Provide the (X, Y) coordinate of the cell's center where the given text is located.  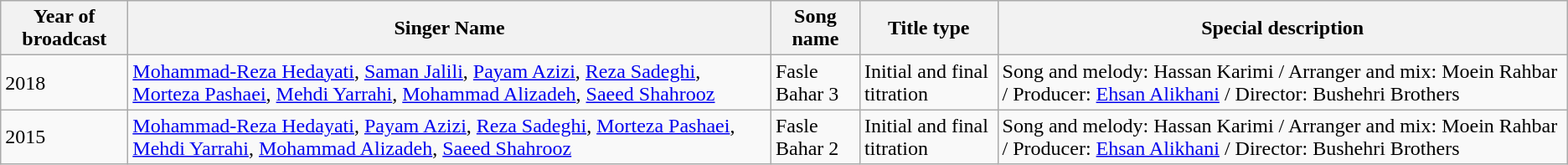
Year of broadcast (64, 28)
Fasle Bahar 3 (815, 82)
2018 (64, 82)
Singer Name (450, 28)
Mohammad-Reza Hedayati, Saman Jalili, Payam Azizi, Reza Sadeghi, Morteza Pashaei, Mehdi Yarrahi, Mohammad Alizadeh, Saeed Shahrooz (450, 82)
2015 (64, 137)
Song name (815, 28)
Mohammad-Reza Hedayati, Payam Azizi, Reza Sadeghi, Morteza Pashaei, Mehdi Yarrahi, Mohammad Alizadeh, Saeed Shahrooz (450, 137)
Special description (1282, 28)
Fasle Bahar 2 (815, 137)
Title type (928, 28)
